Extract the (x, y) coordinate from the center of the cell holding the provided text.  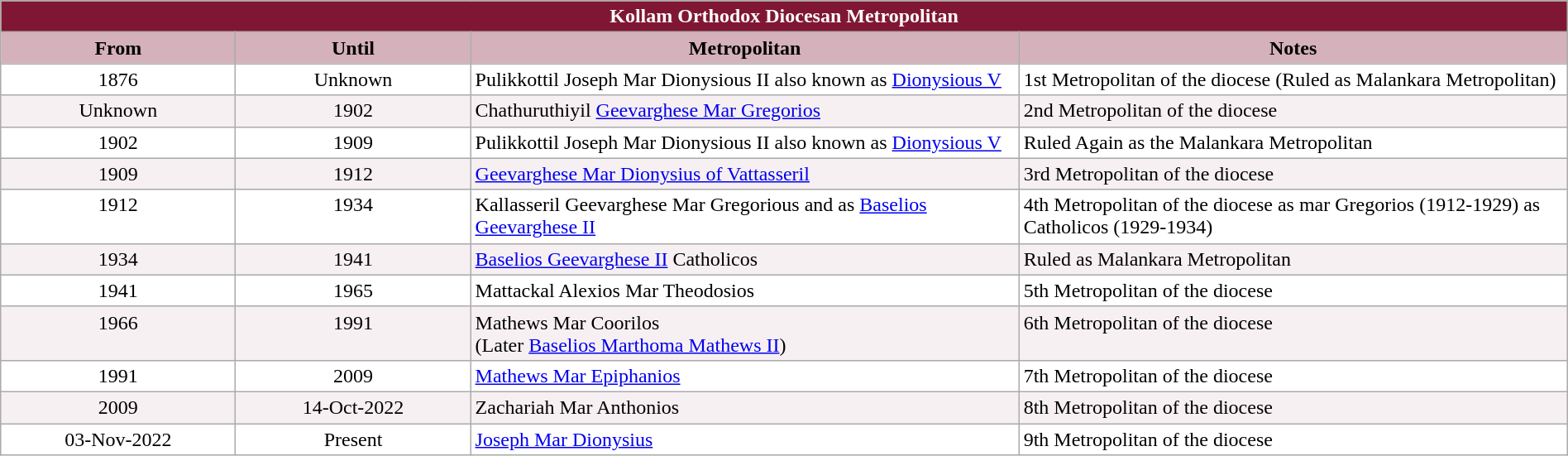
Kallasseril Geevarghese Mar Gregorious and as Baselios Geevarghese II (744, 217)
Mathews Mar Epiphanios (744, 376)
Chathuruthiyil Geevarghese Mar Gregorios (744, 111)
Mattackal Alexios Mar Theodosios (744, 290)
1876 (118, 79)
1965 (353, 290)
1st Metropolitan of the diocese (Ruled as Malankara Metropolitan) (1293, 79)
Baselios Geevarghese II Catholicos (744, 259)
Present (353, 439)
5th Metropolitan of the diocese (1293, 290)
Ruled Again as the Malankara Metropolitan (1293, 142)
8th Metropolitan of the diocese (1293, 407)
6th Metropolitan of the diocese (1293, 333)
7th Metropolitan of the diocese (1293, 376)
Zachariah Mar Anthonios (744, 407)
Kollam Orthodox Diocesan Metropolitan (784, 17)
3rd Metropolitan of the diocese (1293, 174)
9th Metropolitan of the diocese (1293, 439)
4th Metropolitan of the diocese as mar Gregorios (1912-1929) as Catholicos (1929-1934) (1293, 217)
Mathews Mar Coorilos (Later Baselios Marthoma Mathews II) (744, 333)
Until (353, 48)
Ruled as Malankara Metropolitan (1293, 259)
2nd Metropolitan of the diocese (1293, 111)
Notes (1293, 48)
14-Oct-2022 (353, 407)
Metropolitan (744, 48)
03-Nov-2022 (118, 439)
1966 (118, 333)
Geevarghese Mar Dionysius of Vattasseril (744, 174)
From (118, 48)
Joseph Mar Dionysius (744, 439)
